Return the (X, Y) coordinate for the center point of the cell that contains the specified text.  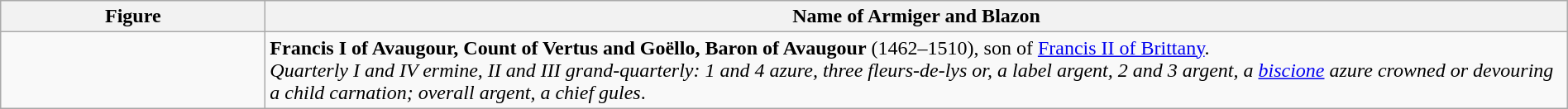
Name of Armiger and Blazon (916, 17)
Figure (133, 17)
